Output the (x, y) coordinate of the center of the cell containing the given text.  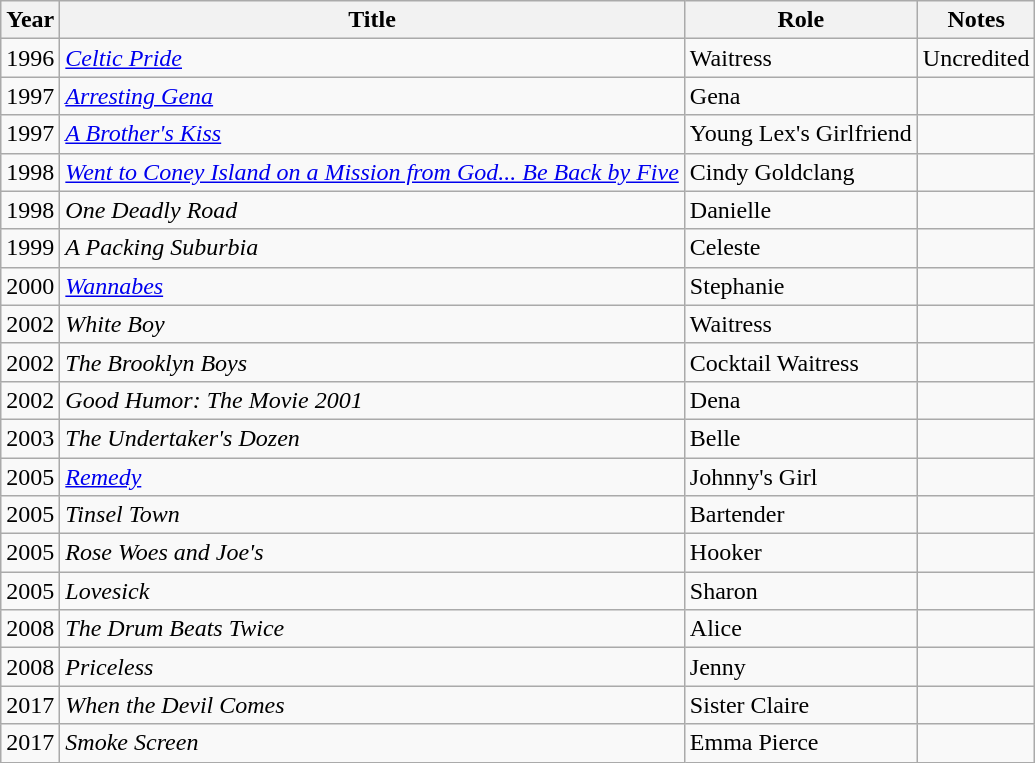
Title (372, 20)
Celtic Pride (372, 58)
1999 (30, 248)
Wannabes (372, 286)
Smoke Screen (372, 743)
1996 (30, 58)
Emma Pierce (800, 743)
Johnny's Girl (800, 477)
Cindy Goldclang (800, 172)
Arresting Gena (372, 96)
Stephanie (800, 286)
Sharon (800, 591)
Young Lex's Girlfriend (800, 134)
Hooker (800, 553)
Rose Woes and Joe's (372, 553)
Good Humor: The Movie 2001 (372, 400)
Jenny (800, 667)
Celeste (800, 248)
Sister Claire (800, 705)
When the Devil Comes (372, 705)
Alice (800, 629)
Role (800, 20)
Gena (800, 96)
Cocktail Waitress (800, 362)
The Undertaker's Dozen (372, 438)
Danielle (800, 210)
Dena (800, 400)
Notes (976, 20)
Year (30, 20)
A Packing Suburbia (372, 248)
Bartender (800, 515)
The Brooklyn Boys (372, 362)
The Drum Beats Twice (372, 629)
White Boy (372, 324)
Remedy (372, 477)
Belle (800, 438)
2003 (30, 438)
Went to Coney Island on a Mission from God... Be Back by Five (372, 172)
2000 (30, 286)
Tinsel Town (372, 515)
Priceless (372, 667)
One Deadly Road (372, 210)
Lovesick (372, 591)
Uncredited (976, 58)
A Brother's Kiss (372, 134)
